From the cell containing the given text, extract its center point as (X, Y) coordinate. 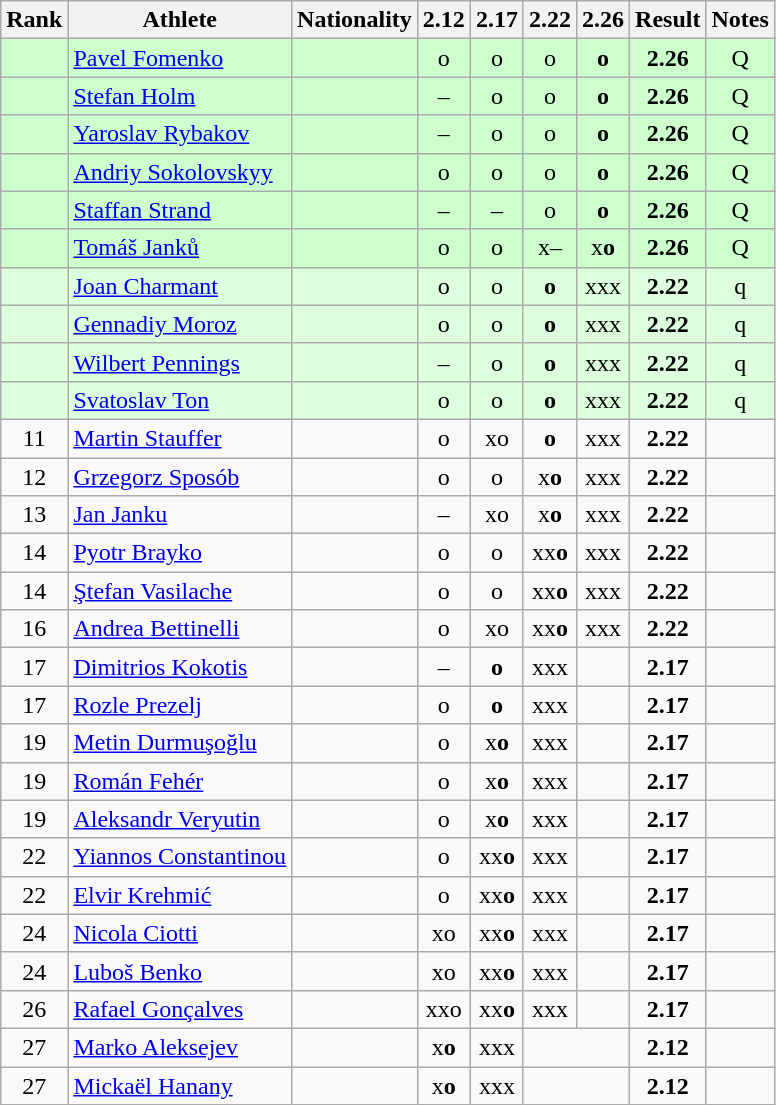
Nationality (355, 20)
Yaroslav Rybakov (180, 134)
Staffan Strand (180, 210)
Ştefan Vasilache (180, 591)
Elvir Krehmić (180, 895)
16 (34, 629)
Jan Janku (180, 515)
Nicola Ciotti (180, 933)
13 (34, 515)
Rank (34, 20)
26 (34, 1009)
Rafael Gonçalves (180, 1009)
Marko Aleksejev (180, 1047)
Tomáš Janků (180, 248)
Wilbert Pennings (180, 362)
Mickaël Hanany (180, 1085)
Román Fehér (180, 781)
Joan Charmant (180, 286)
Aleksandr Veryutin (180, 819)
Yiannos Constantinou (180, 857)
12 (34, 477)
Pavel Fomenko (180, 58)
Metin Durmuşoğlu (180, 743)
Andriy Sokolovskyy (180, 172)
Dimitrios Kokotis (180, 667)
Andrea Bettinelli (180, 629)
Rozle Prezelj (180, 705)
Result (668, 20)
x– (550, 248)
Stefan Holm (180, 96)
Pyotr Brayko (180, 553)
Svatoslav Ton (180, 400)
11 (34, 438)
Luboš Benko (180, 971)
Martin Stauffer (180, 438)
Notes (740, 20)
Athlete (180, 20)
Grzegorz Sposób (180, 477)
Gennadiy Moroz (180, 324)
